Find where the given text appears and provide that cell's center as (x, y) coordinate. 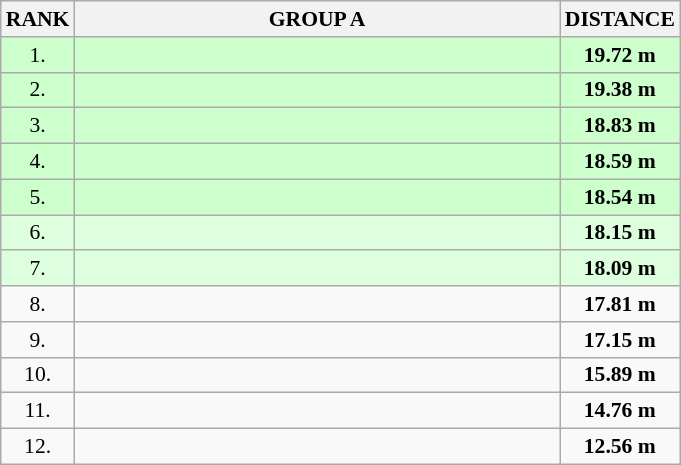
10. (38, 375)
7. (38, 269)
18.54 m (620, 197)
17.81 m (620, 304)
18.09 m (620, 269)
18.59 m (620, 162)
19.38 m (620, 90)
3. (38, 126)
12. (38, 447)
9. (38, 340)
19.72 m (620, 55)
18.83 m (620, 126)
RANK (38, 19)
GROUP A (316, 19)
5. (38, 197)
1. (38, 55)
18.15 m (620, 233)
8. (38, 304)
12.56 m (620, 447)
4. (38, 162)
17.15 m (620, 340)
DISTANCE (620, 19)
2. (38, 90)
14.76 m (620, 411)
6. (38, 233)
11. (38, 411)
15.89 m (620, 375)
